Scan for the cell matching the given text and deliver its [X, Y] coordinate at center. 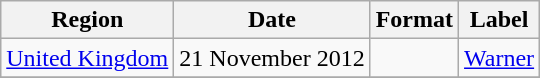
United Kingdom [88, 58]
Date [272, 20]
Warner [500, 58]
Label [500, 20]
21 November 2012 [272, 58]
Format [414, 20]
Region [88, 20]
